From the cell containing the given text, extract its center point as [x, y] coordinate. 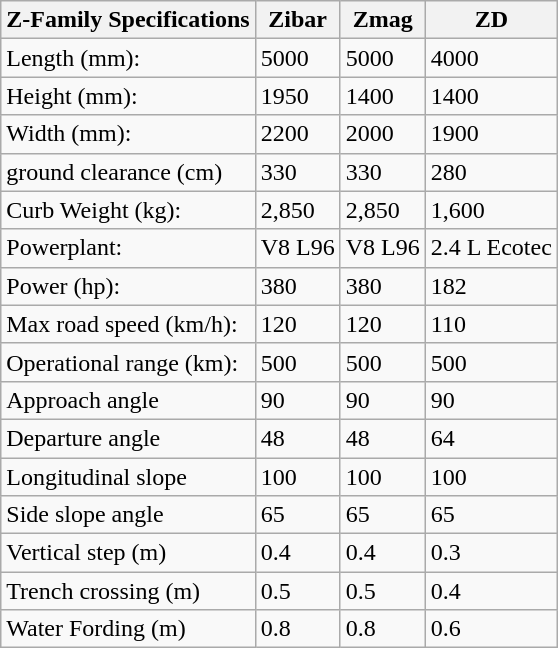
182 [491, 286]
Width (mm): [128, 134]
Side slope angle [128, 515]
2.4 L Ecotec [491, 248]
Z-Family Specifications [128, 20]
Water Fording (m) [128, 629]
ZD [491, 20]
Trench crossing (m) [128, 591]
Power (hp): [128, 286]
1,600 [491, 210]
0.3 [491, 553]
Approach angle [128, 400]
Departure angle [128, 438]
2000 [382, 134]
Powerplant: [128, 248]
1950 [298, 96]
1900 [491, 134]
Curb Weight (kg): [128, 210]
4000 [491, 58]
280 [491, 172]
Max road speed (km/h): [128, 324]
64 [491, 438]
Longitudinal slope [128, 477]
Length (mm): [128, 58]
ground clearance (cm) [128, 172]
Zibar [298, 20]
0.6 [491, 629]
Operational range (km): [128, 362]
Height (mm): [128, 96]
110 [491, 324]
Zmag [382, 20]
Vertical step (m) [128, 553]
2200 [298, 134]
